Output the (X, Y) coordinate of the center of the cell containing the given text.  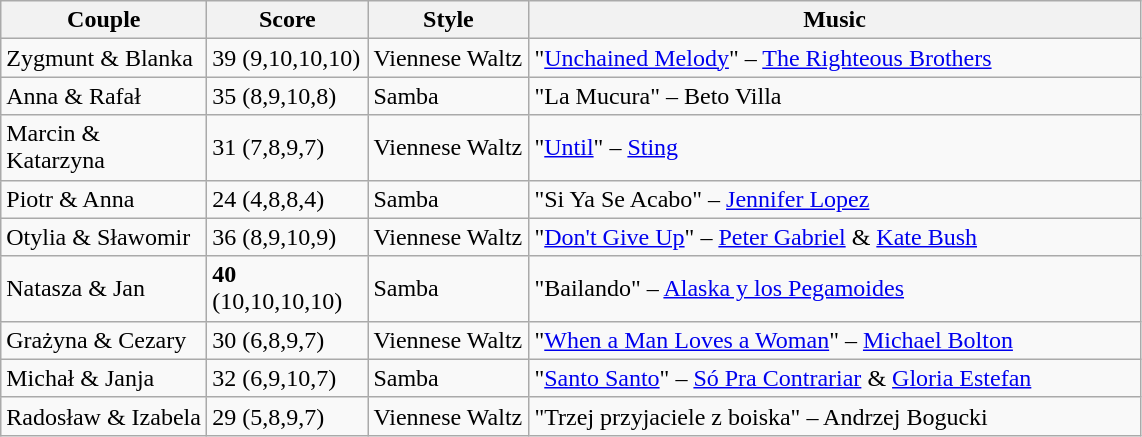
29 (5,8,9,7) (288, 416)
Michał & Janja (104, 378)
36 (8,9,10,9) (288, 237)
Piotr & Anna (104, 199)
Couple (104, 20)
Natasza & Jan (104, 288)
30 (6,8,9,7) (288, 340)
Radosław & Izabela (104, 416)
Grażyna & Cezary (104, 340)
35 (8,9,10,8) (288, 96)
Style (448, 20)
40 (10,10,10,10) (288, 288)
"Trzej przyjaciele z boiska" – Andrzej Bogucki (834, 416)
24 (4,8,8,4) (288, 199)
Zygmunt & Blanka (104, 58)
"Santo Santo" – Só Pra Contrariar & Gloria Estefan (834, 378)
31 (7,8,9,7) (288, 148)
39 (9,10,10,10) (288, 58)
Otylia & Sławomir (104, 237)
"La Mucura" – Beto Villa (834, 96)
"Unchained Melody" – The Righteous Brothers (834, 58)
"Don't Give Up" – Peter Gabriel & Kate Bush (834, 237)
Anna & Rafał (104, 96)
32 (6,9,10,7) (288, 378)
"When a Man Loves a Woman" – Michael Bolton (834, 340)
"Bailando" – Alaska y los Pegamoides (834, 288)
Music (834, 20)
Marcin & Katarzyna (104, 148)
"Si Ya Se Acabo" – Jennifer Lopez (834, 199)
Score (288, 20)
"Until" – Sting (834, 148)
